Output the [x, y] coordinate of the center of the cell containing the given text.  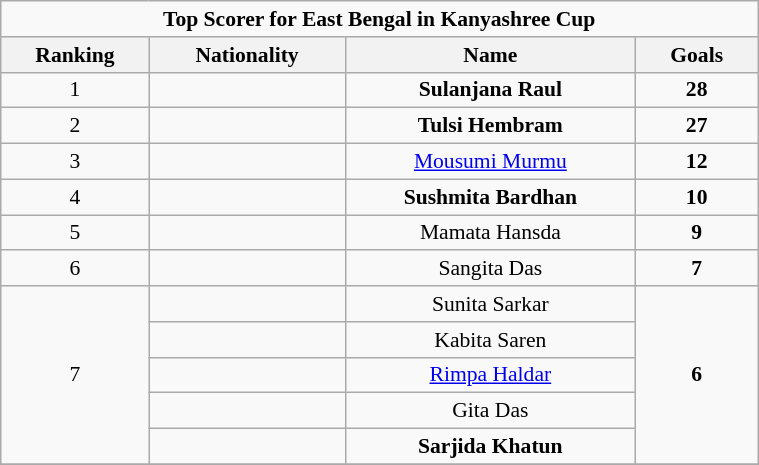
Nationality [247, 55]
2 [75, 126]
27 [697, 126]
Kabita Saren [490, 340]
9 [697, 233]
Gita Das [490, 411]
Sushmita Bardhan [490, 197]
Goals [697, 55]
Sulanjana Raul [490, 90]
Name [490, 55]
12 [697, 162]
Sarjida Khatun [490, 447]
Sunita Sarkar [490, 304]
Ranking [75, 55]
Rimpa Haldar [490, 375]
Mousumi Murmu [490, 162]
Sangita Das [490, 269]
Top Scorer for East Bengal in Kanyashree Cup [380, 19]
Tulsi Hembram [490, 126]
Mamata Hansda [490, 233]
5 [75, 233]
10 [697, 197]
1 [75, 90]
28 [697, 90]
4 [75, 197]
3 [75, 162]
